Find where the given text appears and provide that cell's center as (x, y) coordinate. 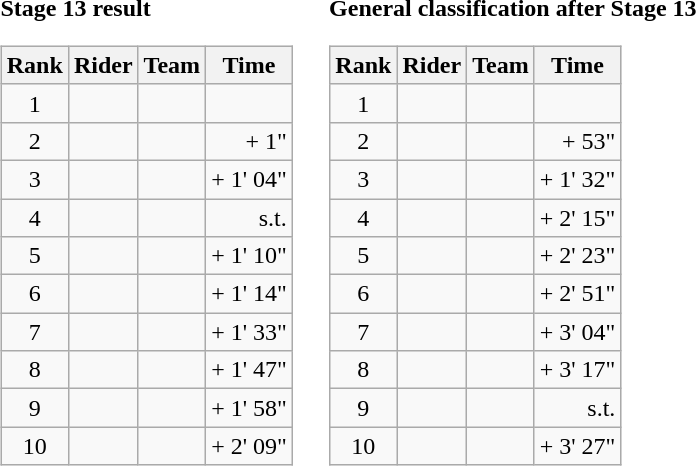
+ 1' 47" (250, 370)
+ 2' 51" (578, 294)
+ 53" (578, 141)
+ 2' 15" (578, 217)
+ 1' 10" (250, 256)
+ 1' 32" (578, 179)
+ 3' 27" (578, 446)
+ 1' 04" (250, 179)
+ 2' 09" (250, 446)
+ 1' 33" (250, 332)
+ 3' 17" (578, 370)
+ 2' 23" (578, 256)
+ 1" (250, 141)
+ 1' 14" (250, 294)
+ 1' 58" (250, 408)
+ 3' 04" (578, 332)
